From the cell containing the given text, extract its center point as (x, y) coordinate. 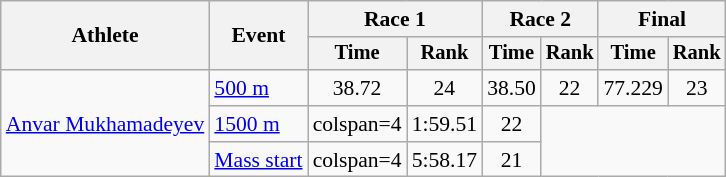
colspan=4 (358, 124)
24 (444, 88)
23 (697, 88)
1:59.51 (444, 124)
Athlete (106, 36)
38.50 (512, 88)
Race 2 (540, 19)
Race 1 (396, 19)
77.229 (632, 88)
1500 m (258, 124)
Event (258, 36)
500 m (258, 88)
Anvar Mukhamadeyev (106, 124)
Final (662, 19)
38.72 (358, 88)
